Detect which cell encompasses the target text, then output its [X, Y] center coordinate. 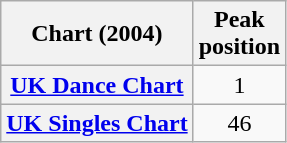
UK Dance Chart [97, 85]
46 [239, 123]
UK Singles Chart [97, 123]
Chart (2004) [97, 34]
Peakposition [239, 34]
1 [239, 85]
